Output the (x, y) coordinate of the center of the cell containing the given text.  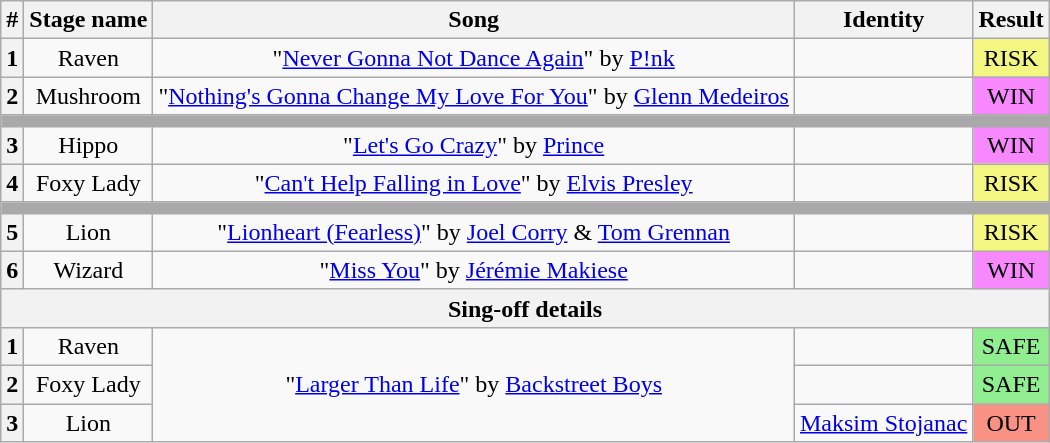
"Nothing's Gonna Change My Love For You" by Glenn Medeiros (474, 96)
Wizard (88, 270)
5 (12, 232)
Identity (883, 20)
# (12, 20)
"Lionheart (Fearless)" by Joel Corry & Tom Grennan (474, 232)
"Never Gonna Not Dance Again" by P!nk (474, 58)
"Let's Go Crazy" by Prince (474, 145)
Result (1011, 20)
Maksim Stojanac (883, 423)
Song (474, 20)
"Larger Than Life" by Backstreet Boys (474, 384)
Hippo (88, 145)
Mushroom (88, 96)
4 (12, 183)
Stage name (88, 20)
Sing-off details (526, 308)
6 (12, 270)
"Miss You" by Jérémie Makiese (474, 270)
"Can't Help Falling in Love" by Elvis Presley (474, 183)
OUT (1011, 423)
